Pinpoint the cell where the given text exists, returning its [x, y] midpoint coordinate. 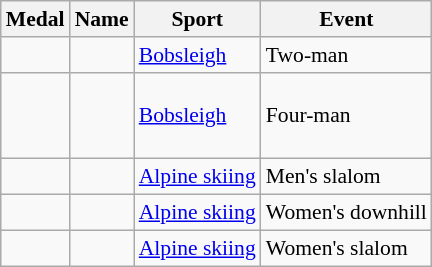
Women's slalom [346, 248]
Men's slalom [346, 177]
Medal [36, 19]
Name [102, 19]
Four-man [346, 116]
Two-man [346, 55]
Women's downhill [346, 213]
Event [346, 19]
Sport [198, 19]
